Determine the [X, Y] coordinate at the center of the cell enclosing the given text.  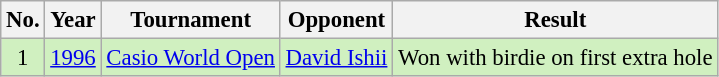
Year [73, 20]
Tournament [190, 20]
David Ishii [336, 58]
Result [556, 20]
1 [23, 58]
No. [23, 20]
Won with birdie on first extra hole [556, 58]
Casio World Open [190, 58]
1996 [73, 58]
Opponent [336, 20]
